Extract the [X, Y] coordinate from the center of the cell holding the provided text.  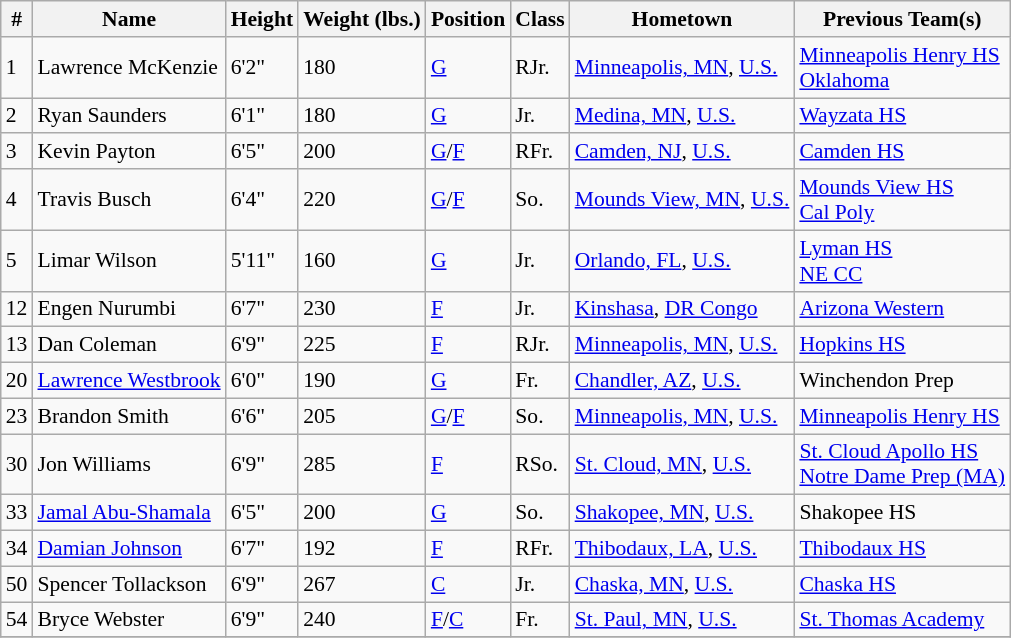
Class [540, 19]
13 [17, 345]
Brandon Smith [128, 416]
# [17, 19]
54 [17, 620]
Position [468, 19]
5 [17, 260]
Lawrence Westbrook [128, 381]
St. Cloud Apollo HSNotre Dame Prep (MA) [902, 464]
160 [362, 260]
205 [362, 416]
Wayzata HS [902, 116]
Jon Williams [128, 464]
20 [17, 381]
Kinshasa, DR Congo [682, 309]
St. Cloud, MN, U.S. [682, 464]
220 [362, 200]
1 [17, 68]
Chaska HS [902, 584]
4 [17, 200]
Bryce Webster [128, 620]
6'4" [262, 200]
285 [362, 464]
Weight (lbs.) [362, 19]
St. Thomas Academy [902, 620]
St. Paul, MN, U.S. [682, 620]
267 [362, 584]
12 [17, 309]
6'1" [262, 116]
Engen Nurumbi [128, 309]
6'2" [262, 68]
Lawrence McKenzie [128, 68]
F/C [468, 620]
2 [17, 116]
Ryan Saunders [128, 116]
Dan Coleman [128, 345]
Damian Johnson [128, 549]
240 [362, 620]
Previous Team(s) [902, 19]
192 [362, 549]
230 [362, 309]
Shakopee, MN, U.S. [682, 513]
Camden HS [902, 152]
Hopkins HS [902, 345]
Height [262, 19]
33 [17, 513]
Kevin Payton [128, 152]
225 [362, 345]
Arizona Western [902, 309]
Lyman HSNE CC [902, 260]
Orlando, FL, U.S. [682, 260]
RSo. [540, 464]
Camden, NJ, U.S. [682, 152]
Jamal Abu-Shamala [128, 513]
Spencer Tollackson [128, 584]
C [468, 584]
6'6" [262, 416]
Travis Busch [128, 200]
Mounds View, MN, U.S. [682, 200]
Winchendon Prep [902, 381]
Minneapolis Henry HS [902, 416]
5'11" [262, 260]
Thibodaux HS [902, 549]
Hometown [682, 19]
3 [17, 152]
Name [128, 19]
34 [17, 549]
Chaska, MN, U.S. [682, 584]
50 [17, 584]
Chandler, AZ, U.S. [682, 381]
Minneapolis Henry HSOklahoma [902, 68]
23 [17, 416]
30 [17, 464]
6'0" [262, 381]
Medina, MN, U.S. [682, 116]
Limar Wilson [128, 260]
Shakopee HS [902, 513]
Mounds View HSCal Poly [902, 200]
190 [362, 381]
Thibodaux, LA, U.S. [682, 549]
